Locate the cell with the specified text and output its [x, y] center coordinate. 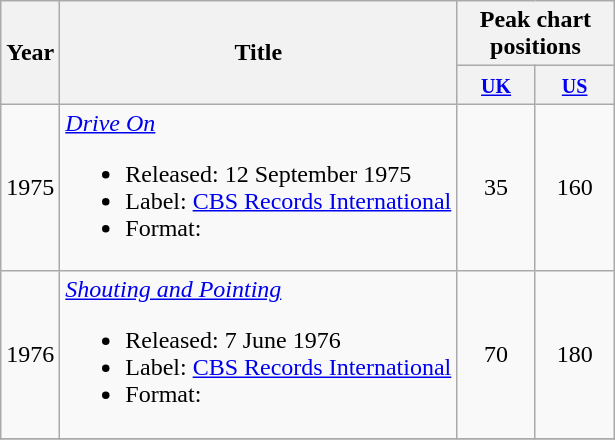
Year [30, 52]
Peak chart positions [536, 34]
Drive OnReleased: 12 September 1975Label: CBS Records InternationalFormat: [258, 188]
70 [496, 354]
1976 [30, 354]
160 [574, 188]
US [574, 85]
1975 [30, 188]
Shouting and PointingReleased: 7 June 1976Label: CBS Records InternationalFormat: [258, 354]
UK [496, 85]
35 [496, 188]
180 [574, 354]
Title [258, 52]
